Pinpoint the cell where the given text exists, returning its (x, y) midpoint coordinate. 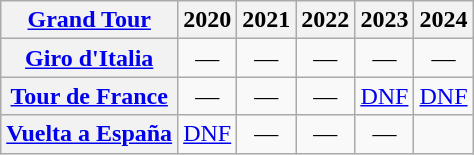
Grand Tour (90, 20)
Tour de France (90, 96)
Vuelta a España (90, 134)
2022 (326, 20)
2020 (208, 20)
2024 (444, 20)
2021 (266, 20)
Giro d'Italia (90, 58)
2023 (384, 20)
